Pinpoint the cell where the given text exists, returning its (x, y) midpoint coordinate. 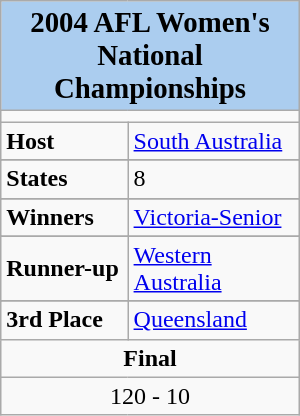
States (64, 179)
South Australia (214, 141)
Winners (64, 217)
120 - 10 (150, 396)
8 (214, 179)
Western Australia (214, 268)
3rd Place (64, 320)
Victoria-Senior (214, 217)
Host (64, 141)
Final (150, 358)
Runner-up (64, 268)
2004 AFL Women's National Championships (150, 56)
Queensland (214, 320)
